Detect which cell encompasses the target text, then output its [X, Y] center coordinate. 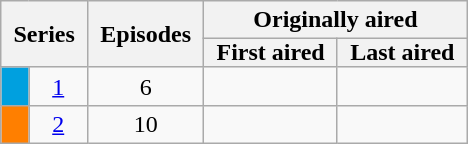
First aired [271, 53]
Series [44, 34]
10 [146, 124]
Last aired [402, 53]
Originally aired [336, 20]
Episodes [146, 34]
1 [58, 86]
6 [146, 86]
2 [58, 124]
